Return (X, Y) of the center of cell containing provided text 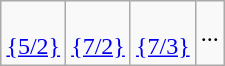
{7/3} (162, 34)
{5/2} (34, 34)
... (210, 34)
{7/2} (98, 34)
